Find where the given text appears and provide that cell's center as (X, Y) coordinate. 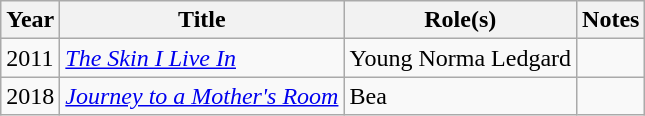
2011 (30, 58)
2018 (30, 96)
Year (30, 20)
Bea (460, 96)
The Skin I Live In (202, 58)
Role(s) (460, 20)
Notes (611, 20)
Young Norma Ledgard (460, 58)
Journey to a Mother's Room (202, 96)
Title (202, 20)
